Extract the [x, y] coordinate from the center of the cell holding the provided text.  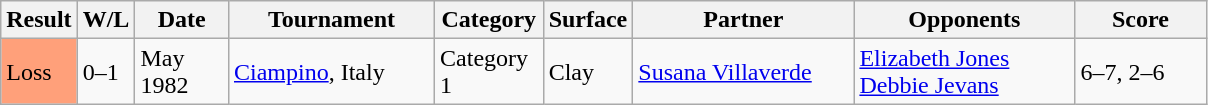
Category 1 [490, 72]
W/L [106, 20]
Opponents [964, 20]
Date [182, 20]
0–1 [106, 72]
Loss [39, 72]
Susana Villaverde [744, 72]
6–7, 2–6 [1140, 72]
Tournament [331, 20]
Partner [744, 20]
Category [490, 20]
Score [1140, 20]
Ciampino, Italy [331, 72]
Surface [588, 20]
May 1982 [182, 72]
Result [39, 20]
Clay [588, 72]
Elizabeth Jones Debbie Jevans [964, 72]
